Capture the cell that displays the provided text and extract its [x, y] central coordinate. 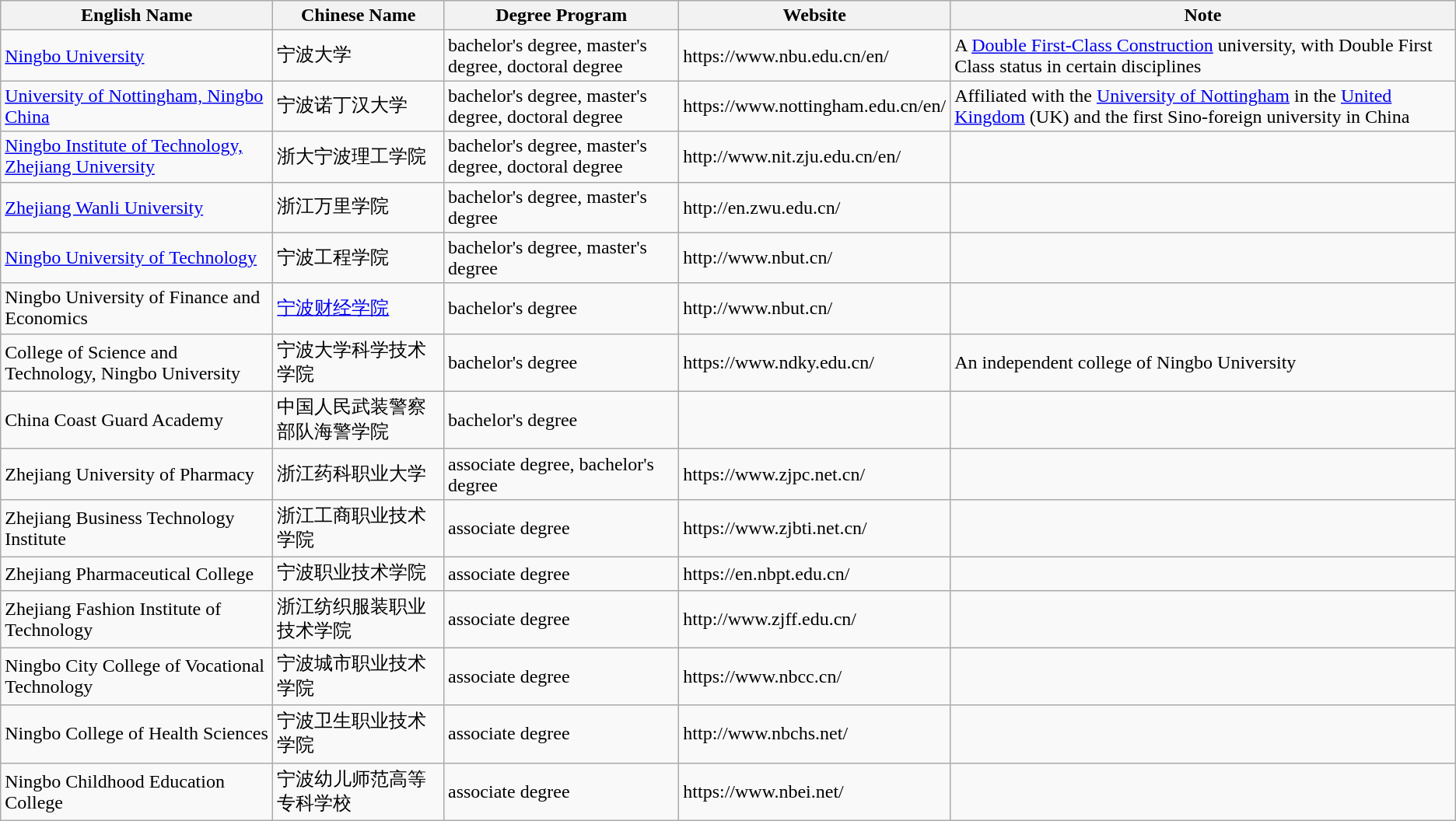
Ningbo University of Finance and Economics [137, 308]
宁波工程学院 [359, 258]
https://www.nbei.net/ [815, 791]
Zhejiang Wanli University [137, 207]
https://www.zjpc.net.cn/ [815, 474]
https://www.nbu.edu.cn/en/ [815, 56]
宁波诺丁汉大学 [359, 106]
Ningbo College of Health Sciences [137, 734]
Chinese Name [359, 16]
http://www.nbchs.net/ [815, 734]
浙江药科职业大学 [359, 474]
宁波职业技术学院 [359, 574]
Zhejiang Pharmaceutical College [137, 574]
Ningbo University of Technology [137, 258]
http://www.nit.zju.edu.cn/en/ [815, 157]
Affiliated with the University of Nottingham in the United Kingdom (UK) and the first Sino-foreign university in China [1203, 106]
University of Nottingham, Ningbo China [137, 106]
College of Science and Technology, Ningbo University [137, 362]
Degree Program [561, 16]
宁波财经学院 [359, 308]
https://www.nottingham.edu.cn/en/ [815, 106]
https://www.nbcc.cn/ [815, 676]
Ningbo Institute of Technology, Zhejiang University [137, 157]
宁波大学科学技术学院 [359, 362]
浙江万里学院 [359, 207]
Ningbo City College of Vocational Technology [137, 676]
浙江工商职业技术学院 [359, 528]
https://www.zjbti.net.cn/ [815, 528]
Zhejiang University of Pharmacy [137, 474]
Zhejiang Fashion Institute of Technology [137, 619]
Ningbo University [137, 56]
Zhejiang Business Technology Institute [137, 528]
Ningbo Childhood Education College [137, 791]
An independent college of Ningbo University [1203, 362]
associate degree, bachelor's degree [561, 474]
浙江纺织服装职业技术学院 [359, 619]
宁波城市职业技术学院 [359, 676]
宁波卫生职业技术学院 [359, 734]
宁波幼儿师范高等专科学校 [359, 791]
A Double First-Class Construction university, with Double First Class status in certain disciplines [1203, 56]
China Coast Guard Academy [137, 420]
Website [815, 16]
Note [1203, 16]
https://www.ndky.edu.cn/ [815, 362]
https://en.nbpt.edu.cn/ [815, 574]
宁波大学 [359, 56]
http://en.zwu.edu.cn/ [815, 207]
English Name [137, 16]
http://www.zjff.edu.cn/ [815, 619]
中国人民武装警察部队海警学院 [359, 420]
浙大宁波理工学院 [359, 157]
